Identify which cell holds the provided text, then report its [x, y] central coordinate. 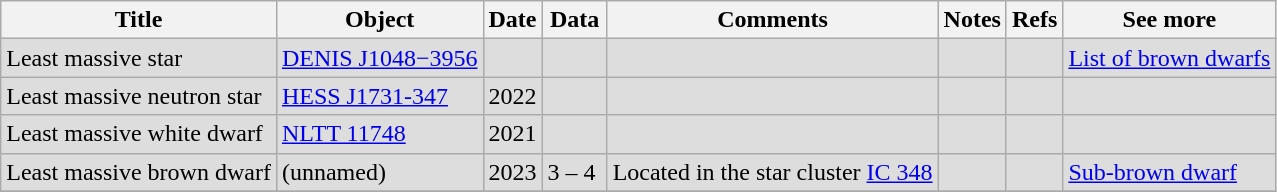
NLTT 11748 [380, 134]
Comments [772, 20]
Least massive brown dwarf [139, 172]
Date [512, 20]
Data [574, 20]
2021 [512, 134]
(unnamed) [380, 172]
Least massive star [139, 58]
3 – 4 [574, 172]
HESS J1731-347 [380, 96]
DENIS J1048−3956 [380, 58]
Least massive white dwarf [139, 134]
2023 [512, 172]
See more [1170, 20]
Notes [972, 20]
Title [139, 20]
Refs [1034, 20]
2022 [512, 96]
Object [380, 20]
List of brown dwarfs [1170, 58]
Least massive neutron star [139, 96]
Sub-brown dwarf [1170, 172]
Located in the star cluster IC 348 [772, 172]
